Extract the (X, Y) coordinate from the center of the cell holding the provided text.  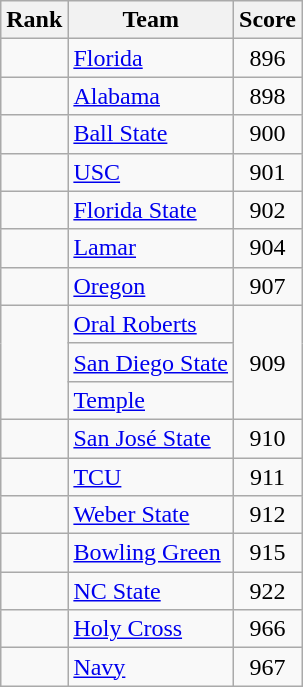
Lamar (151, 248)
902 (268, 210)
904 (268, 248)
Temple (151, 400)
922 (268, 591)
San José State (151, 438)
NC State (151, 591)
Ball State (151, 134)
966 (268, 629)
San Diego State (151, 362)
Holy Cross (151, 629)
900 (268, 134)
Score (268, 20)
896 (268, 58)
USC (151, 172)
911 (268, 477)
898 (268, 96)
Navy (151, 667)
909 (268, 362)
Team (151, 20)
907 (268, 286)
912 (268, 515)
Florida State (151, 210)
Alabama (151, 96)
Oral Roberts (151, 324)
901 (268, 172)
TCU (151, 477)
Rank (34, 20)
Oregon (151, 286)
910 (268, 438)
915 (268, 553)
Bowling Green (151, 553)
967 (268, 667)
Weber State (151, 515)
Florida (151, 58)
